Identify which cell holds the provided text, then report its (x, y) central coordinate. 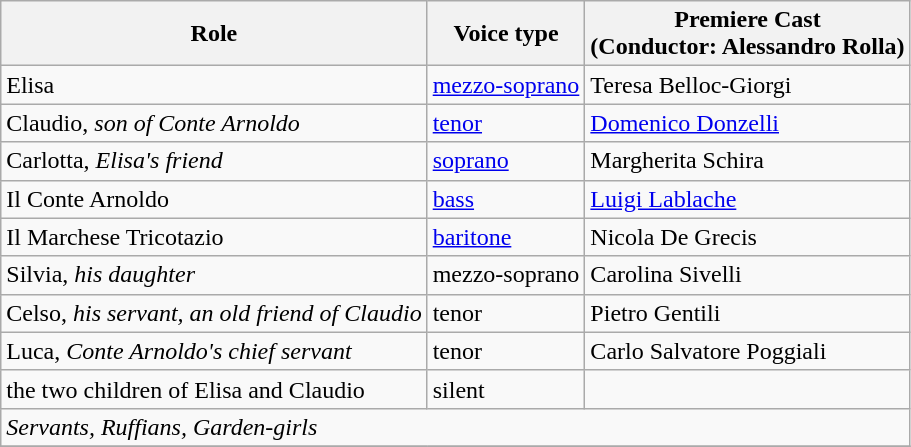
Pietro Gentili (748, 313)
Role (214, 34)
Nicola De Grecis (748, 237)
Carlo Salvatore Poggiali (748, 351)
Servants, Ruffians, Garden-girls (456, 427)
Il Conte Arnoldo (214, 199)
Margherita Schira (748, 161)
Voice type (506, 34)
Teresa Belloc-Giorgi (748, 85)
baritone (506, 237)
Claudio, son of Conte Arnoldo (214, 123)
silent (506, 389)
Domenico Donzelli (748, 123)
Carolina Sivelli (748, 275)
the two children of Elisa and Claudio (214, 389)
Premiere Cast(Conductor: Alessandro Rolla) (748, 34)
Silvia, his daughter (214, 275)
soprano (506, 161)
Luigi Lablache (748, 199)
Elisa (214, 85)
Celso, his servant, an old friend of Claudio (214, 313)
Il Marchese Tricotazio (214, 237)
Carlotta, Elisa's friend (214, 161)
Luca, Conte Arnoldo's chief servant (214, 351)
bass (506, 199)
